Return the (X, Y) coordinate for the center point of the cell that contains the specified text.  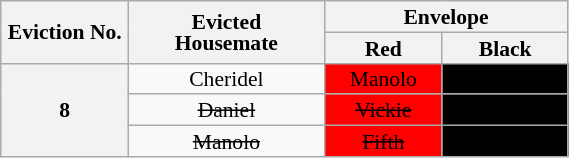
Vickie (383, 110)
Envelope (446, 16)
Black (505, 48)
Daniel (226, 110)
Eviction No. (65, 32)
8 (65, 110)
Jane (505, 142)
Red (383, 48)
EvictedHousemate (226, 32)
